Identify which cell holds the provided text, then report its (x, y) central coordinate. 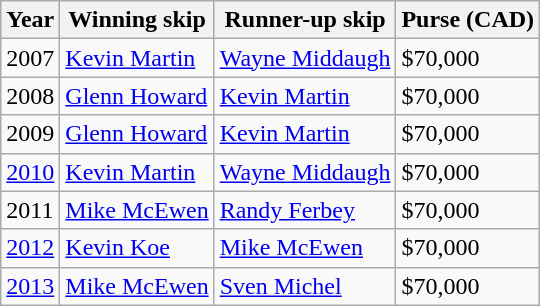
Runner-up skip (305, 20)
2008 (30, 96)
2007 (30, 58)
2012 (30, 248)
Kevin Koe (137, 248)
Sven Michel (305, 286)
Year (30, 20)
Winning skip (137, 20)
2011 (30, 210)
Randy Ferbey (305, 210)
2009 (30, 134)
2010 (30, 172)
2013 (30, 286)
Purse (CAD) (468, 20)
